Detect which cell encompasses the target text, then output its (x, y) center coordinate. 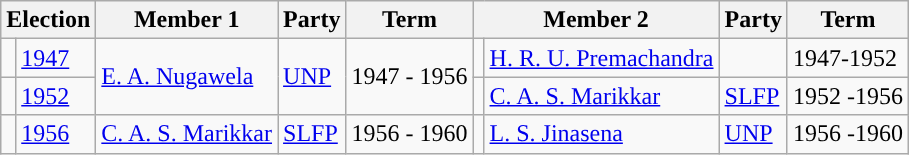
H. R. U. Premachandra (602, 58)
E. A. Nugawela (187, 77)
Election (48, 20)
1947-1952 (848, 58)
1956 -1960 (848, 134)
1947 - 1956 (410, 77)
1947 (56, 58)
1952 (56, 96)
1956 (56, 134)
Member 2 (596, 20)
L. S. Jinasena (602, 134)
Member 1 (187, 20)
1956 - 1960 (410, 134)
1952 -1956 (848, 96)
